Scan for the cell matching the given text and deliver its [X, Y] coordinate at center. 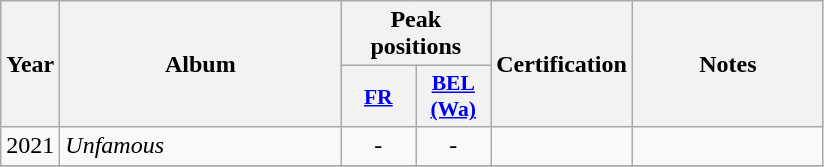
Peak positions [416, 34]
BEL (Wa) [454, 96]
Year [30, 64]
Album [200, 64]
Unfamous [200, 146]
2021 [30, 146]
Notes [728, 64]
FR [378, 96]
Certification [562, 64]
